Scan for the cell matching the given text and deliver its (X, Y) coordinate at center. 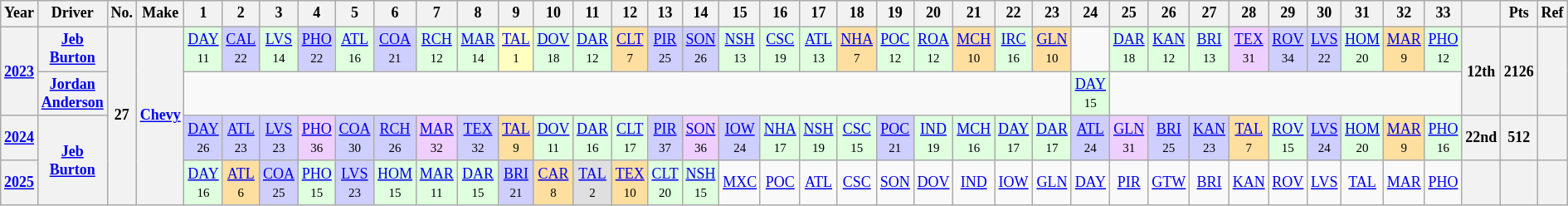
PHO12 (1444, 49)
512 (1520, 138)
POC (780, 183)
ROA12 (933, 49)
TAL7 (1249, 138)
PHO22 (317, 49)
NSH13 (740, 49)
19 (896, 13)
LVS22 (1324, 49)
TAL (1362, 183)
2 (241, 13)
25 (1128, 13)
ATL23 (241, 138)
NSH15 (700, 183)
11 (592, 13)
BRI25 (1169, 138)
MCH16 (974, 138)
23 (1052, 13)
14 (700, 13)
TAL2 (592, 183)
COA30 (355, 138)
8 (478, 13)
Year (20, 13)
CSC15 (857, 138)
COA21 (395, 49)
12th (1482, 71)
Ref (1552, 13)
ATL24 (1090, 138)
HOM15 (395, 183)
PHO36 (317, 138)
ATL13 (818, 49)
PIR (1128, 183)
GLN31 (1128, 138)
TEX31 (1249, 49)
TEX10 (630, 183)
32 (1404, 13)
PHO15 (317, 183)
Chevy (160, 116)
CSC19 (780, 49)
22nd (1482, 138)
CLT7 (630, 49)
PIR37 (665, 138)
ATL (818, 183)
GLN10 (1052, 49)
BRI (1210, 183)
IOW (1014, 183)
TEX32 (478, 138)
20 (933, 13)
DAY17 (1014, 138)
RCH12 (436, 49)
DAY (1090, 183)
DAR18 (1128, 49)
GTW (1169, 183)
28 (1249, 13)
ROV15 (1288, 138)
KAN (1249, 183)
POC12 (896, 49)
5 (355, 13)
LVS24 (1324, 138)
DAY26 (203, 138)
DAY16 (203, 183)
MAR32 (436, 138)
29 (1288, 13)
ROV34 (1288, 49)
22 (1014, 13)
15 (740, 13)
2025 (20, 183)
COA25 (279, 183)
IRC16 (1014, 49)
DAY15 (1090, 94)
TAL9 (516, 138)
KAN23 (1210, 138)
PIR25 (665, 49)
MCH10 (974, 49)
SON (896, 183)
RCH26 (395, 138)
CLT17 (630, 138)
DAR12 (592, 49)
LVS (1324, 183)
13 (665, 13)
3 (279, 13)
26 (1169, 13)
30 (1324, 13)
KAN12 (1169, 49)
TAL1 (516, 49)
31 (1362, 13)
18 (857, 13)
PHO16 (1444, 138)
CSC (857, 183)
PHO (1444, 183)
IND19 (933, 138)
IOW24 (740, 138)
9 (516, 13)
2023 (20, 71)
NHA17 (780, 138)
ATL16 (355, 49)
MAR (1404, 183)
SON36 (700, 138)
Driver (72, 13)
GLN (1052, 183)
No. (121, 13)
DAR15 (478, 183)
CAL22 (241, 49)
16 (780, 13)
17 (818, 13)
10 (553, 13)
CAR8 (553, 183)
SON26 (700, 49)
12 (630, 13)
DAR17 (1052, 138)
MXC (740, 183)
Jordan Anderson (72, 94)
24 (1090, 13)
DAR16 (592, 138)
POC21 (896, 138)
1 (203, 13)
NHA7 (857, 49)
BRI21 (516, 183)
33 (1444, 13)
DOV18 (553, 49)
2126 (1520, 71)
ROV (1288, 183)
MAR11 (436, 183)
MAR14 (478, 49)
LVS14 (279, 49)
BRI13 (1210, 49)
4 (317, 13)
6 (395, 13)
7 (436, 13)
Make (160, 13)
2024 (20, 138)
IND (974, 183)
DAY11 (203, 49)
Pts (1520, 13)
DOV11 (553, 138)
21 (974, 13)
NSH19 (818, 138)
ATL6 (241, 183)
DOV (933, 183)
CLT20 (665, 183)
